Determine the [x, y] coordinate at the center of the cell enclosing the given text.  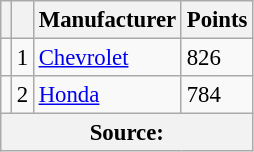
Chevrolet [107, 58]
Honda [107, 95]
2 [22, 95]
784 [216, 95]
1 [22, 58]
Points [216, 20]
Manufacturer [107, 20]
826 [216, 58]
Source: [127, 133]
